For the text-containing cell, return its midpoint in [x, y] coordinate format. 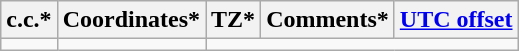
Comments* [328, 20]
c.c.* [29, 20]
UTC offset [456, 20]
Coordinates* [131, 20]
TZ* [234, 20]
